Provide the [x, y] coordinate of the cell's center where the given text is located.  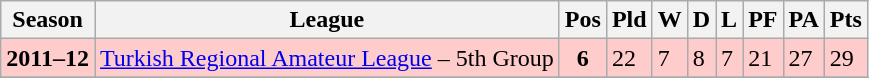
21 [763, 58]
Pts [846, 20]
Pld [629, 20]
29 [846, 58]
D [701, 20]
PA [804, 20]
League [326, 20]
PF [763, 20]
27 [804, 58]
Season [48, 20]
Turkish Regional Amateur League – 5th Group [326, 58]
L [730, 20]
W [670, 20]
Pos [582, 20]
8 [701, 58]
6 [582, 58]
2011–12 [48, 58]
22 [629, 58]
